Extract the [X, Y] coordinate from the center of the cell holding the provided text.  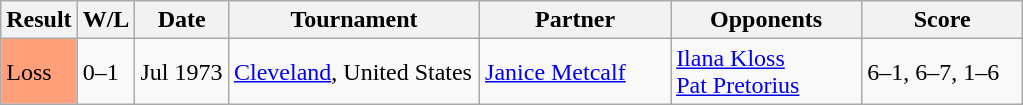
Cleveland, United States [354, 72]
Loss [39, 72]
Janice Metcalf [576, 72]
Result [39, 20]
Date [182, 20]
6–1, 6–7, 1–6 [942, 72]
W/L [106, 20]
Ilana Kloss Pat Pretorius [766, 72]
Score [942, 20]
Tournament [354, 20]
Jul 1973 [182, 72]
Opponents [766, 20]
Partner [576, 20]
0–1 [106, 72]
